Output the (x, y) coordinate of the center of the cell containing the given text.  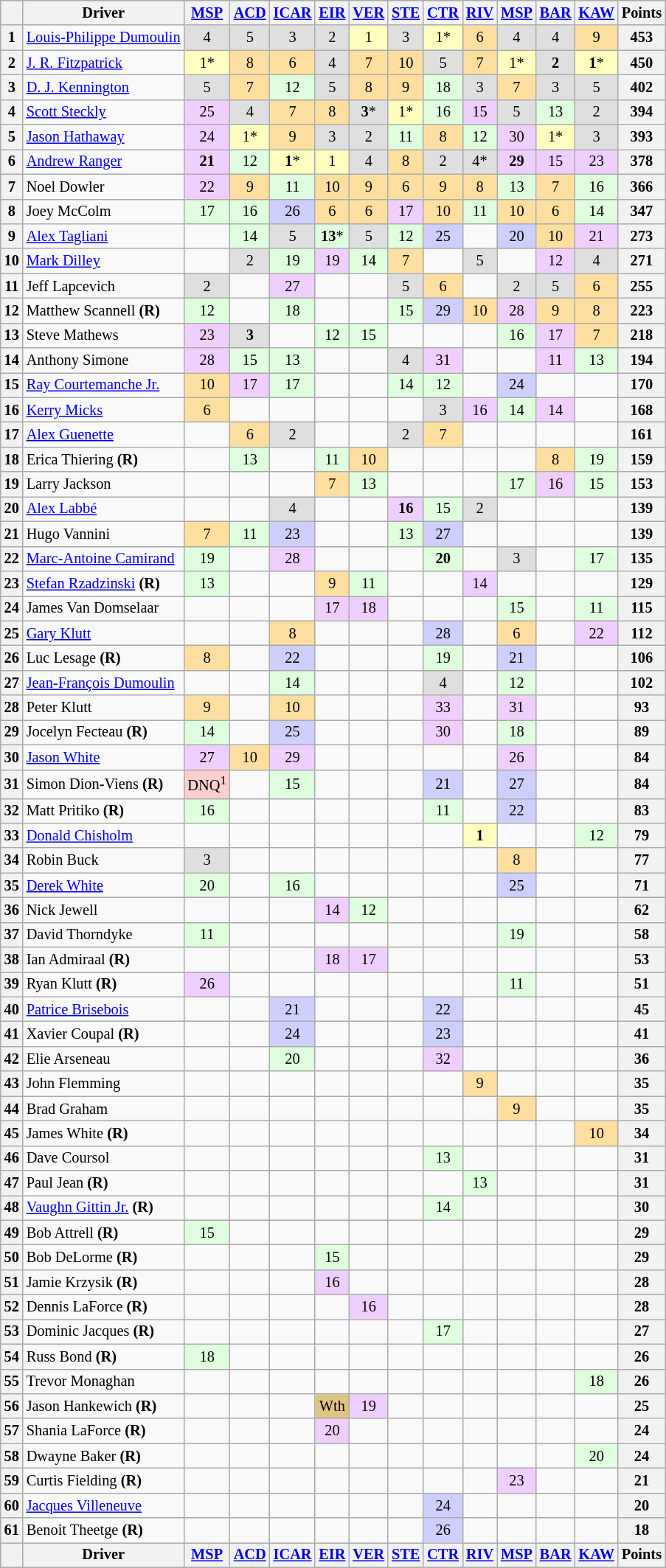
49 (12, 1233)
62 (642, 910)
Dennis LaForce (R) (103, 1307)
50 (12, 1257)
168 (642, 410)
Hugo Vannini (103, 534)
54 (12, 1356)
Bob Attrell (R) (103, 1233)
Anthony Simone (103, 360)
378 (642, 161)
3* (369, 112)
Ian Admiraal (R) (103, 960)
40 (12, 1009)
13* (332, 236)
Matt Pritiko (R) (103, 811)
194 (642, 360)
394 (642, 112)
93 (642, 708)
Brad Graham (103, 1109)
Matthew Scannell (R) (103, 310)
59 (12, 1480)
Nick Jewell (103, 910)
Scott Steckly (103, 112)
Stefan Rzadzinski (R) (103, 583)
47 (12, 1182)
Curtis Fielding (R) (103, 1480)
57 (12, 1431)
56 (12, 1406)
Russ Bond (R) (103, 1356)
159 (642, 459)
255 (642, 286)
Donald Chisholm (103, 835)
Andrew Ranger (103, 161)
Wth (332, 1406)
402 (642, 87)
161 (642, 434)
153 (642, 484)
115 (642, 608)
Simon Dion-Viens (R) (103, 784)
Ray Courtemanche Jr. (103, 385)
83 (642, 811)
Dave Coursol (103, 1158)
J. R. Fitzpatrick (103, 63)
89 (642, 732)
347 (642, 212)
Xavier Coupal (R) (103, 1034)
170 (642, 385)
Mark Dilley (103, 261)
D. J. Kennington (103, 87)
Bob DeLorme (R) (103, 1257)
Larry Jackson (103, 484)
Jocelyn Fecteau (R) (103, 732)
Marc-Antoine Camirand (103, 559)
271 (642, 261)
Jason White (103, 757)
John Flemming (103, 1084)
4* (479, 161)
102 (642, 683)
Derek White (103, 885)
106 (642, 658)
Louis-Philippe Dumoulin (103, 38)
Dwayne Baker (R) (103, 1456)
Shania LaForce (R) (103, 1431)
366 (642, 187)
James White (R) (103, 1133)
71 (642, 885)
Peter Klutt (103, 708)
218 (642, 335)
44 (12, 1109)
Alex Tagliani (103, 236)
Alex Guenette (103, 434)
42 (12, 1059)
Steve Mathews (103, 335)
Trevor Monaghan (103, 1381)
Jean-François Dumoulin (103, 683)
450 (642, 63)
Alex Labbé (103, 509)
Noel Dowler (103, 187)
135 (642, 559)
Jacques Villeneuve (103, 1505)
James Van Domselaar (103, 608)
46 (12, 1158)
39 (12, 984)
52 (12, 1307)
223 (642, 310)
79 (642, 835)
61 (12, 1530)
Paul Jean (R) (103, 1182)
60 (12, 1505)
43 (12, 1084)
129 (642, 583)
DNQ1 (207, 784)
Ryan Klutt (R) (103, 984)
Joey McColm (103, 212)
Jason Hathaway (103, 137)
112 (642, 633)
453 (642, 38)
David Thorndyke (103, 935)
Jeff Lapcevich (103, 286)
Jason Hankewich (R) (103, 1406)
Robin Buck (103, 860)
Vaughn Gittin Jr. (R) (103, 1208)
Elie Arseneau (103, 1059)
Kerry Micks (103, 410)
Patrice Brisebois (103, 1009)
Jamie Krzysik (R) (103, 1282)
393 (642, 137)
Luc Lesage (R) (103, 658)
55 (12, 1381)
Gary Klutt (103, 633)
273 (642, 236)
48 (12, 1208)
38 (12, 960)
Benoit Theetge (R) (103, 1530)
Dominic Jacques (R) (103, 1331)
Erica Thiering (R) (103, 459)
37 (12, 935)
77 (642, 860)
